Determine the (X, Y) coordinate at the center of the cell enclosing the given text.  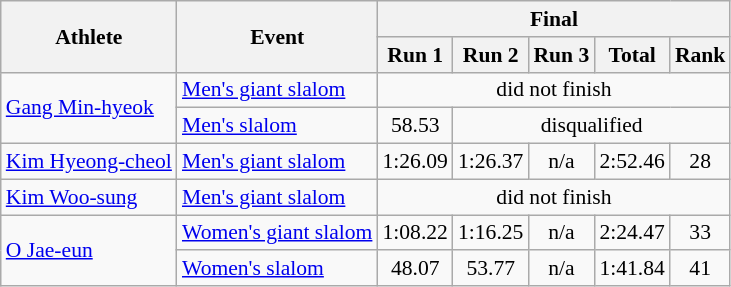
disqualified (592, 126)
Run 2 (490, 55)
Total (632, 55)
Kim Woo-sung (89, 197)
O Jae-eun (89, 250)
1:08.22 (414, 233)
Kim Hyeong-cheol (89, 162)
53.77 (490, 269)
58.53 (414, 126)
1:26.09 (414, 162)
Run 1 (414, 55)
Men's slalom (278, 126)
2:24.47 (632, 233)
Event (278, 36)
28 (700, 162)
41 (700, 269)
Women's giant slalom (278, 233)
Final (554, 19)
1:41.84 (632, 269)
Run 3 (561, 55)
48.07 (414, 269)
Rank (700, 55)
1:16.25 (490, 233)
1:26.37 (490, 162)
Women's slalom (278, 269)
Gang Min-hyeok (89, 108)
2:52.46 (632, 162)
33 (700, 233)
Athlete (89, 36)
